Find where the given text appears and provide that cell's center as [X, Y] coordinate. 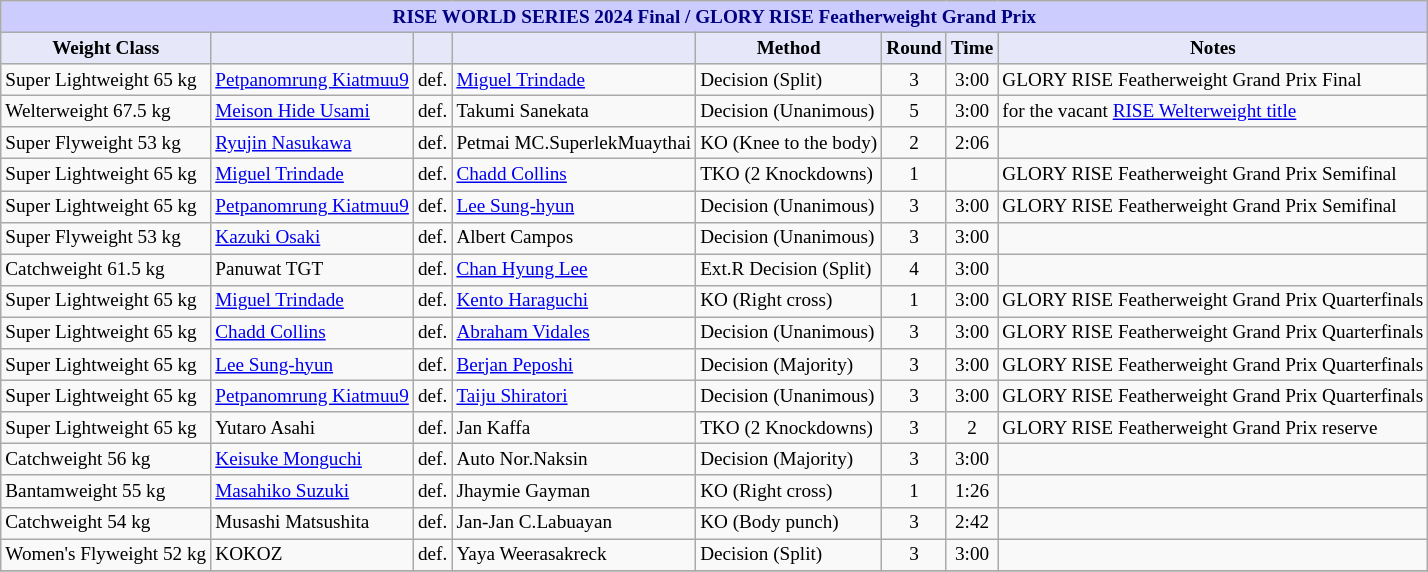
GLORY RISE Featherweight Grand Prix Final [1213, 80]
Ryujin Nasukawa [312, 143]
Keisuke Monguchi [312, 460]
4 [914, 270]
Method [789, 48]
Abraham Vidales [574, 333]
Catchweight 56 kg [106, 460]
KO (Body punch) [789, 523]
Round [914, 48]
GLORY RISE Featherweight Grand Prix reserve [1213, 428]
Time [972, 48]
RISE WORLD SERIES 2024 Final / GLORY RISE Featherweight Grand Prix [714, 17]
Meison Hide Usami [312, 111]
Yutaro Asahi [312, 428]
for the vacant RISE Welterweight title [1213, 111]
Chan Hyung Lee [574, 270]
Masahiko Suzuki [312, 491]
Jan-Jan C.Labuayan [574, 523]
Welterweight 67.5 kg [106, 111]
Kazuki Osaki [312, 238]
Auto Nor.Naksin [574, 460]
Jhaymie Gayman [574, 491]
Catchweight 54 kg [106, 523]
Takumi Sanekata [574, 111]
Bantamweight 55 kg [106, 491]
Catchweight 61.5 kg [106, 270]
Albert Campos [574, 238]
KOKOZ [312, 554]
Weight Class [106, 48]
Ext.R Decision (Split) [789, 270]
Women's Flyweight 52 kg [106, 554]
Notes [1213, 48]
2:42 [972, 523]
Jan Kaffa [574, 428]
Yaya Weerasakreck [574, 554]
Berjan Peposhi [574, 365]
KO (Knee to the body) [789, 143]
1:26 [972, 491]
Taiju Shiratori [574, 396]
2:06 [972, 143]
Kento Haraguchi [574, 301]
5 [914, 111]
Panuwat TGT [312, 270]
Musashi Matsushita [312, 523]
Petmai MC.SuperlekMuaythai [574, 143]
